Pinpoint the cell where the given text exists, returning its (x, y) midpoint coordinate. 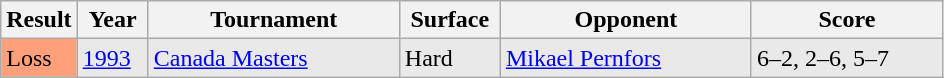
6–2, 2–6, 5–7 (846, 58)
Tournament (274, 20)
Score (846, 20)
Result (39, 20)
Hard (450, 58)
Canada Masters (274, 58)
Loss (39, 58)
Surface (450, 20)
Year (112, 20)
1993 (112, 58)
Mikael Pernfors (626, 58)
Opponent (626, 20)
